Extract the (X, Y) coordinate from the center of the cell holding the provided text.  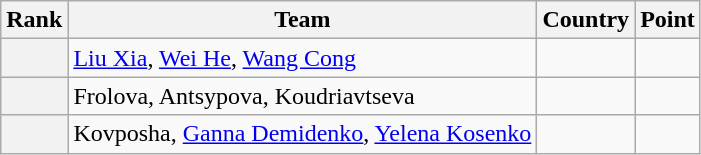
Team (302, 20)
Frolova, Antsypova, Koudriavtseva (302, 96)
Kovposha, Ganna Demidenko, Yelena Kosenko (302, 134)
Liu Xia, Wei He, Wang Cong (302, 58)
Rank (34, 20)
Country (586, 20)
Point (668, 20)
